Return the (x, y) coordinate for the center point of the cell that contains the specified text.  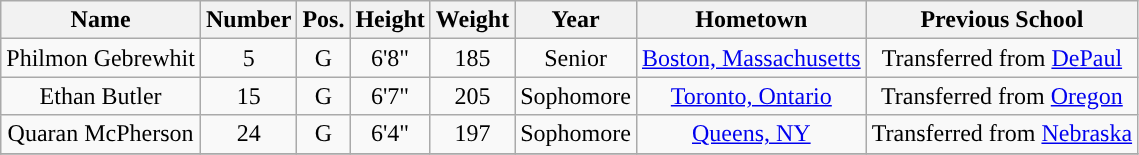
15 (248, 96)
Boston, Massachusetts (751, 58)
197 (472, 134)
5 (248, 58)
6'8" (390, 58)
Queens, NY (751, 134)
Height (390, 20)
Philmon Gebrewhit (101, 58)
24 (248, 134)
185 (472, 58)
Previous School (1002, 20)
Hometown (751, 20)
Quaran McPherson (101, 134)
205 (472, 96)
Weight (472, 20)
Senior (576, 58)
6'7" (390, 96)
Transferred from Nebraska (1002, 134)
Number (248, 20)
Pos. (324, 20)
Transferred from Oregon (1002, 96)
Toronto, Ontario (751, 96)
Ethan Butler (101, 96)
6'4" (390, 134)
Year (576, 20)
Transferred from DePaul (1002, 58)
Name (101, 20)
